Determine the (X, Y) coordinate at the center of the cell enclosing the given text.  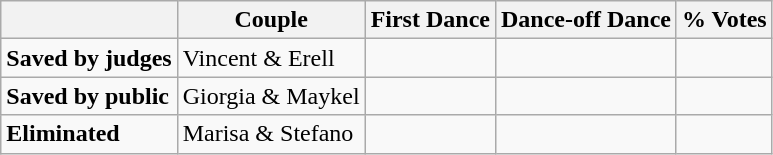
% Votes (724, 20)
First Dance (430, 20)
Giorgia & Maykel (271, 96)
Vincent & Erell (271, 58)
Saved by public (89, 96)
Saved by judges (89, 58)
Couple (271, 20)
Eliminated (89, 134)
Marisa & Stefano (271, 134)
Dance-off Dance (586, 20)
